Search for the cell housing the specified text and yield its (x, y) center coordinate. 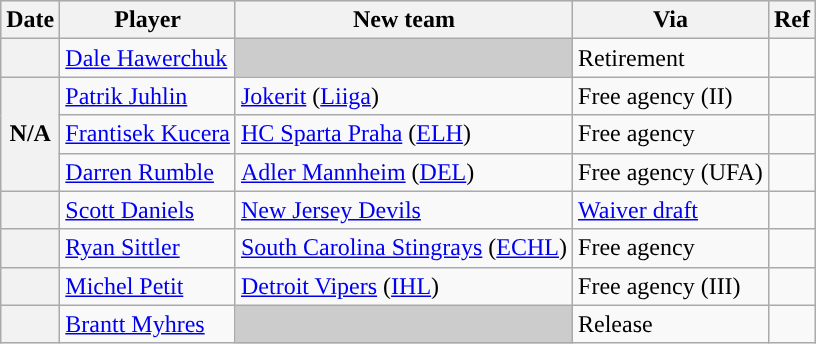
Brantt Myhres (148, 324)
Detroit Vipers (IHL) (404, 286)
Michel Petit (148, 286)
New team (404, 20)
New Jersey Devils (404, 210)
Free agency (III) (671, 286)
Waiver draft (671, 210)
Adler Mannheim (DEL) (404, 172)
Free agency (UFA) (671, 172)
Patrik Juhlin (148, 96)
Retirement (671, 58)
Player (148, 20)
Scott Daniels (148, 210)
Frantisek Kucera (148, 134)
Via (671, 20)
N/A (30, 134)
Darren Rumble (148, 172)
Date (30, 20)
HC Sparta Praha (ELH) (404, 134)
Ryan Sittler (148, 248)
Ref (792, 20)
Free agency (II) (671, 96)
Dale Hawerchuk (148, 58)
Jokerit (Liiga) (404, 96)
South Carolina Stingrays (ECHL) (404, 248)
Release (671, 324)
